Extract the (x, y) coordinate from the center of the cell holding the provided text.  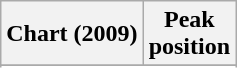
Peakposition (189, 34)
Chart (2009) (72, 34)
